Return [x, y] of the center of cell containing provided text 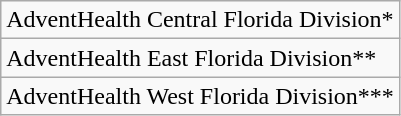
AdventHealth Central Florida Division* [200, 20]
AdventHealth West Florida Division*** [200, 96]
AdventHealth East Florida Division** [200, 58]
